Output the (X, Y) coordinate of the center of the cell containing the given text.  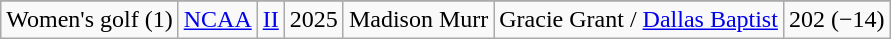
II (270, 20)
Gracie Grant / Dallas Baptist (639, 20)
202 (−14) (836, 20)
Women's golf (1) (90, 20)
NCAA (218, 20)
Madison Murr (418, 20)
2025 (314, 20)
